Find where the given text appears and provide that cell's center as [X, Y] coordinate. 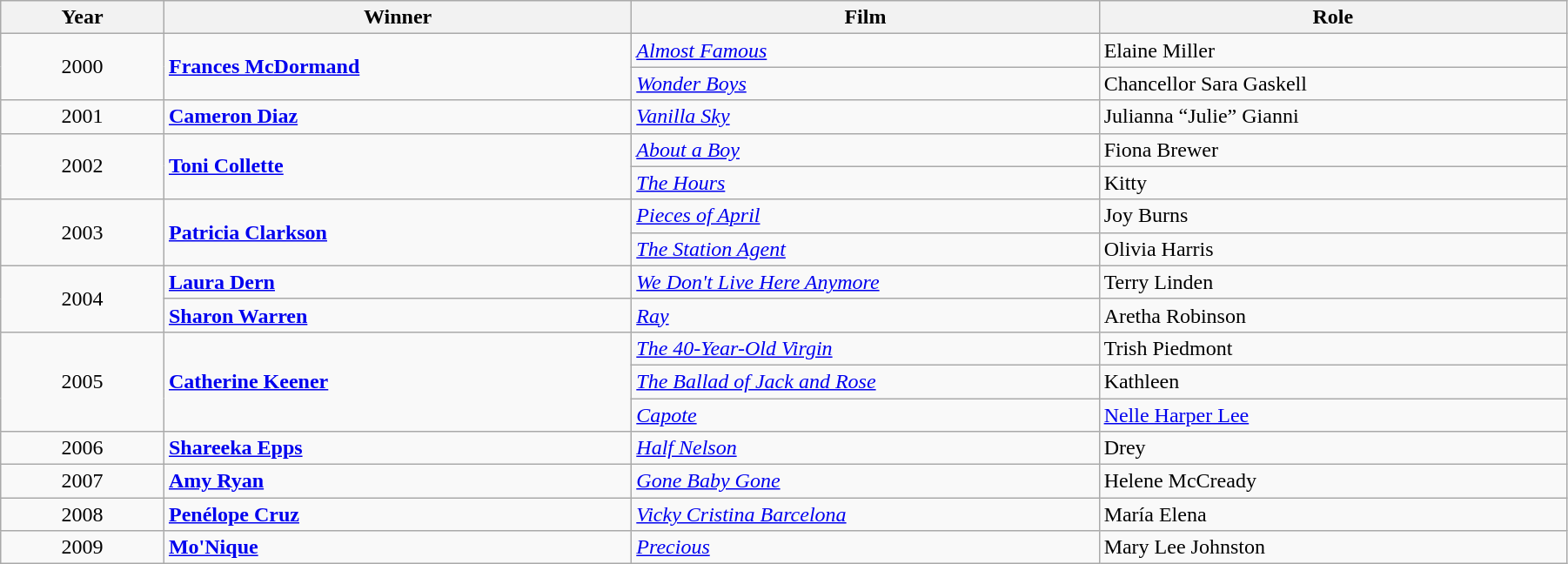
Patricia Clarkson [397, 232]
Gone Baby Gone [865, 481]
Sharon Warren [397, 315]
Vicky Cristina Barcelona [865, 514]
Wonder Boys [865, 84]
Ray [865, 315]
Helene McCready [1333, 481]
Almost Famous [865, 50]
2008 [83, 514]
The Ballad of Jack and Rose [865, 381]
2002 [83, 166]
Pieces of April [865, 216]
Cameron Diaz [397, 117]
Half Nelson [865, 448]
2005 [83, 381]
Laura Dern [397, 282]
Film [865, 17]
Role [1333, 17]
2009 [83, 547]
Frances McDormand [397, 67]
Olivia Harris [1333, 249]
2000 [83, 67]
The 40-Year-Old Virgin [865, 348]
Julianna “Julie” Gianni [1333, 117]
2004 [83, 299]
Chancellor Sara Gaskell [1333, 84]
Vanilla Sky [865, 117]
Catherine Keener [397, 381]
Year [83, 17]
Fiona Brewer [1333, 150]
The Station Agent [865, 249]
2003 [83, 232]
Joy Burns [1333, 216]
2007 [83, 481]
2006 [83, 448]
Amy Ryan [397, 481]
Terry Linden [1333, 282]
Shareeka Epps [397, 448]
The Hours [865, 183]
Aretha Robinson [1333, 315]
Elaine Miller [1333, 50]
Kathleen [1333, 381]
Drey [1333, 448]
About a Boy [865, 150]
Nelle Harper Lee [1333, 415]
Trish Piedmont [1333, 348]
Kitty [1333, 183]
Winner [397, 17]
Toni Collette [397, 166]
2001 [83, 117]
Mo'Nique [397, 547]
We Don't Live Here Anymore [865, 282]
María Elena [1333, 514]
Precious [865, 547]
Penélope Cruz [397, 514]
Capote [865, 415]
Mary Lee Johnston [1333, 547]
